Pinpoint the cell where the given text exists, returning its (X, Y) midpoint coordinate. 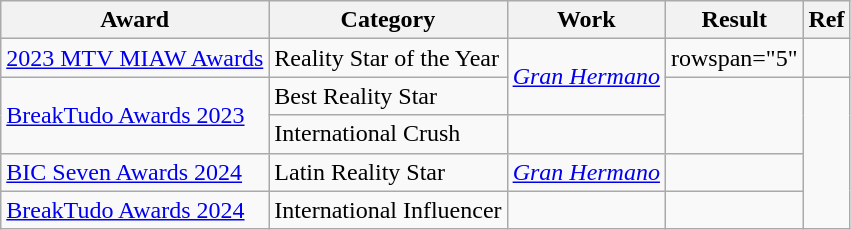
Best Reality Star (388, 96)
Result (734, 20)
rowspan="5" (734, 58)
International Influencer (388, 210)
Work (586, 20)
Award (135, 20)
Category (388, 20)
Reality Star of the Year (388, 58)
BreakTudo Awards 2024 (135, 210)
Latin Reality Star (388, 172)
BreakTudo Awards 2023 (135, 115)
International Crush (388, 134)
2023 MTV MIAW Awards (135, 58)
Ref (826, 20)
BIC Seven Awards 2024 (135, 172)
